Output the (X, Y) coordinate of the center of the cell containing the given text.  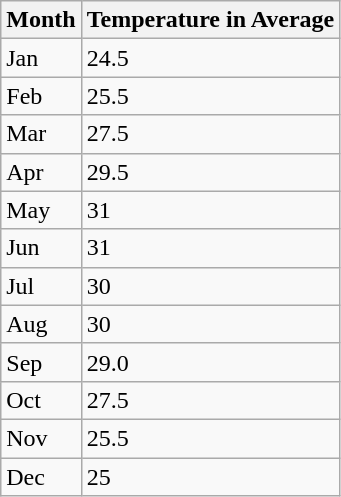
Month (41, 20)
Jun (41, 248)
Jan (41, 58)
Mar (41, 134)
Nov (41, 438)
Aug (41, 324)
29.0 (210, 362)
24.5 (210, 58)
29.5 (210, 172)
25 (210, 477)
Sep (41, 362)
Dec (41, 477)
Jul (41, 286)
Apr (41, 172)
May (41, 210)
Feb (41, 96)
Temperature in Average (210, 20)
Oct (41, 400)
